Extract the (x, y) coordinate from the center of the cell holding the provided text.  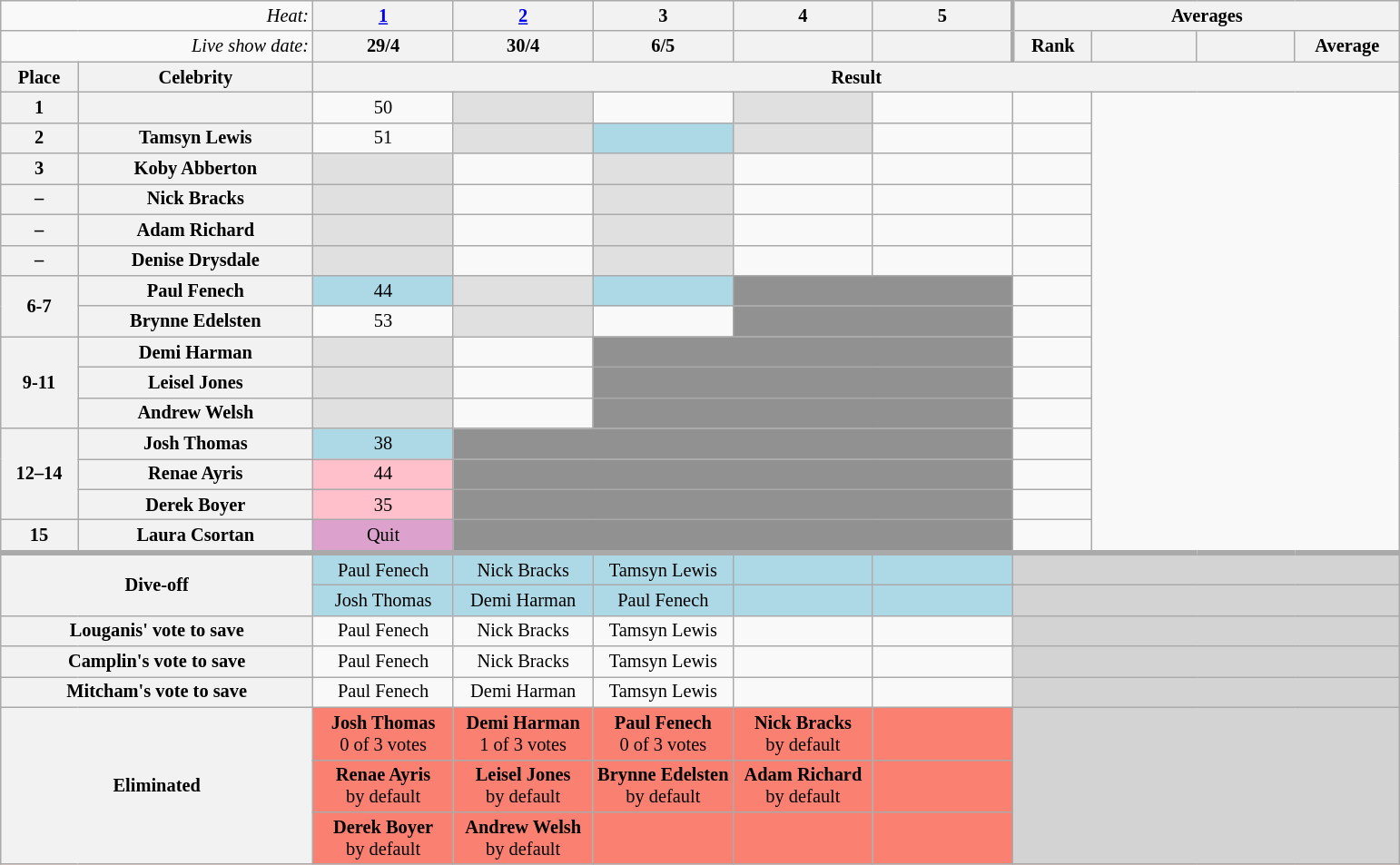
Paul Fenech0 of 3 votes (663, 733)
Josh Thomas0 of 3 votes (383, 733)
Renae Ayris (196, 475)
Place (38, 77)
Brynne Edelstenby default (663, 786)
Laura Csortan (196, 536)
30/4 (523, 46)
Live show date: (156, 46)
Heat: (156, 16)
53 (383, 321)
6/5 (663, 46)
5 (942, 16)
Andrew Welsh (196, 413)
Mitcham's vote to save (156, 693)
Derek Boyer (196, 505)
9-11 (38, 383)
Leisel Jonesby default (523, 786)
Eliminated (156, 786)
Average (1347, 46)
29/4 (383, 46)
Koby Abberton (196, 169)
6-7 (38, 307)
Renae Ayrisby default (383, 786)
51 (383, 138)
12–14 (38, 474)
Adam Richardby default (803, 786)
4 (803, 16)
15 (38, 536)
Rank (1053, 46)
Andrew Welshby default (523, 839)
38 (383, 444)
Dive-off (156, 585)
Camplin's vote to save (156, 662)
Louganis' vote to save (156, 631)
Denise Drysdale (196, 260)
Quit (383, 536)
Adam Richard (196, 230)
Celebrity (196, 77)
Result (857, 77)
50 (383, 108)
Brynne Edelsten (196, 321)
35 (383, 505)
Demi Harman1 of 3 votes (523, 733)
Derek Boyerby default (383, 839)
Nick Bracksby default (803, 733)
Leisel Jones (196, 383)
Averages (1207, 16)
